Determine the (X, Y) coordinate at the center of the cell enclosing the given text.  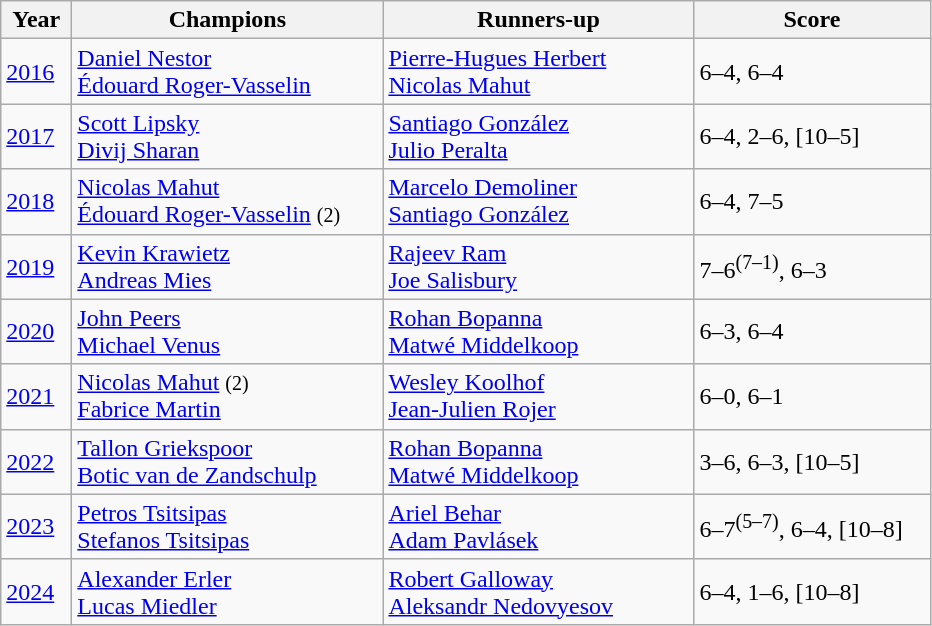
John Peers Michael Venus (228, 332)
6–4, 2–6, [10–5] (812, 136)
2020 (36, 332)
2024 (36, 592)
Marcelo Demoliner Santiago González (538, 202)
3–6, 6–3, [10–5] (812, 462)
Robert Galloway Aleksandr Nedovyesov (538, 592)
Daniel Nestor Édouard Roger-Vasselin (228, 72)
6–3, 6–4 (812, 332)
Nicolas Mahut Édouard Roger-Vasselin (2) (228, 202)
Alexander Erler Lucas Miedler (228, 592)
2018 (36, 202)
2023 (36, 526)
6–4, 1–6, [10–8] (812, 592)
Rajeev Ram Joe Salisbury (538, 266)
Ariel Behar Adam Pavlásek (538, 526)
2022 (36, 462)
Pierre-Hugues Herbert Nicolas Mahut (538, 72)
2021 (36, 396)
Champions (228, 20)
Tallon Griekspoor Botic van de Zandschulp (228, 462)
2019 (36, 266)
Runners-up (538, 20)
2017 (36, 136)
6–4, 6–4 (812, 72)
7–6(7–1), 6–3 (812, 266)
Kevin Krawietz Andreas Mies (228, 266)
6–4, 7–5 (812, 202)
Wesley Koolhof Jean-Julien Rojer (538, 396)
2016 (36, 72)
Score (812, 20)
Nicolas Mahut (2) Fabrice Martin (228, 396)
Santiago González Julio Peralta (538, 136)
Petros Tsitsipas Stefanos Tsitsipas (228, 526)
Scott Lipsky Divij Sharan (228, 136)
6–7(5–7), 6–4, [10–8] (812, 526)
6–0, 6–1 (812, 396)
Year (36, 20)
